Identify which cell holds the provided text, then report its [x, y] central coordinate. 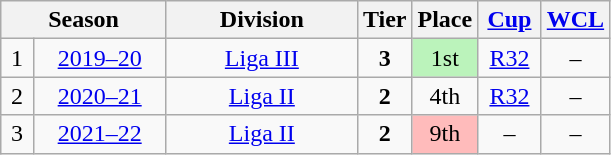
1 [17, 58]
2021–22 [100, 134]
Liga III [262, 58]
Season [84, 20]
1st [445, 58]
2019–20 [100, 58]
WCL [575, 20]
4th [445, 96]
2020–21 [100, 96]
9th [445, 134]
Division [262, 20]
Tier [384, 20]
Place [445, 20]
Cup [510, 20]
